Scan for the cell matching the given text and deliver its [x, y] coordinate at center. 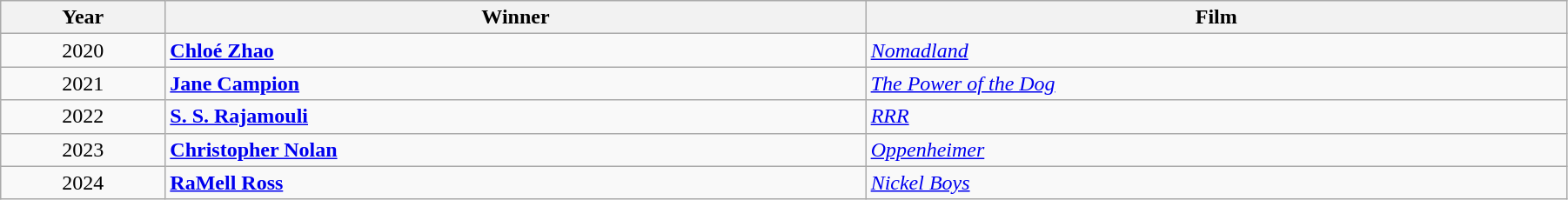
Nickel Boys [1216, 183]
2020 [84, 50]
Winner [515, 17]
2023 [84, 150]
Chloé Zhao [515, 50]
2024 [84, 183]
Jane Campion [515, 83]
Film [1216, 17]
RaMell Ross [515, 183]
Oppenheimer [1216, 150]
2022 [84, 117]
Christopher Nolan [515, 150]
Year [84, 17]
S. S. Rajamouli [515, 117]
2021 [84, 83]
The Power of the Dog [1216, 83]
Nomadland [1216, 50]
RRR [1216, 117]
